Locate the cell with the specified text and output its [x, y] center coordinate. 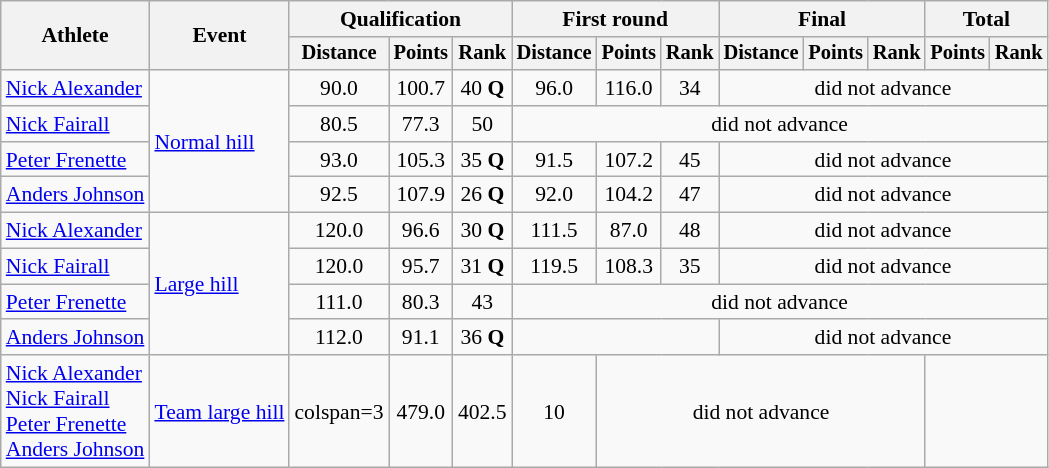
119.5 [554, 267]
Nick AlexanderNick FairallPeter FrenetteAnders Johnson [76, 411]
107.2 [629, 160]
Total [986, 19]
105.3 [421, 160]
26 Q [482, 195]
43 [482, 302]
91.1 [421, 338]
Final [822, 19]
34 [690, 88]
Normal hill [219, 141]
93.0 [338, 160]
Athlete [76, 36]
50 [482, 124]
Team large hill [219, 411]
40 Q [482, 88]
Event [219, 36]
First round [616, 19]
92.0 [554, 195]
80.3 [421, 302]
45 [690, 160]
479.0 [421, 411]
96.0 [554, 88]
Qualification [400, 19]
48 [690, 231]
36 Q [482, 338]
35 [690, 267]
402.5 [482, 411]
107.9 [421, 195]
80.5 [338, 124]
35 Q [482, 160]
colspan=3 [338, 411]
100.7 [421, 88]
47 [690, 195]
90.0 [338, 88]
87.0 [629, 231]
112.0 [338, 338]
30 Q [482, 231]
92.5 [338, 195]
31 Q [482, 267]
111.0 [338, 302]
91.5 [554, 160]
116.0 [629, 88]
77.3 [421, 124]
10 [554, 411]
108.3 [629, 267]
96.6 [421, 231]
111.5 [554, 231]
Large hill [219, 284]
95.7 [421, 267]
104.2 [629, 195]
